Identify which cell holds the provided text, then report its (X, Y) central coordinate. 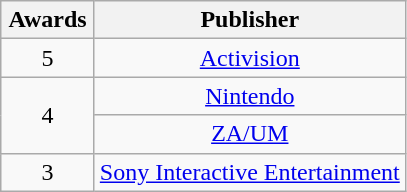
Sony Interactive Entertainment (250, 172)
4 (48, 115)
Awards (48, 20)
ZA/UM (250, 134)
5 (48, 58)
Activision (250, 58)
Publisher (250, 20)
Nintendo (250, 96)
3 (48, 172)
